Extract the (x, y) coordinate from the center of the cell holding the provided text.  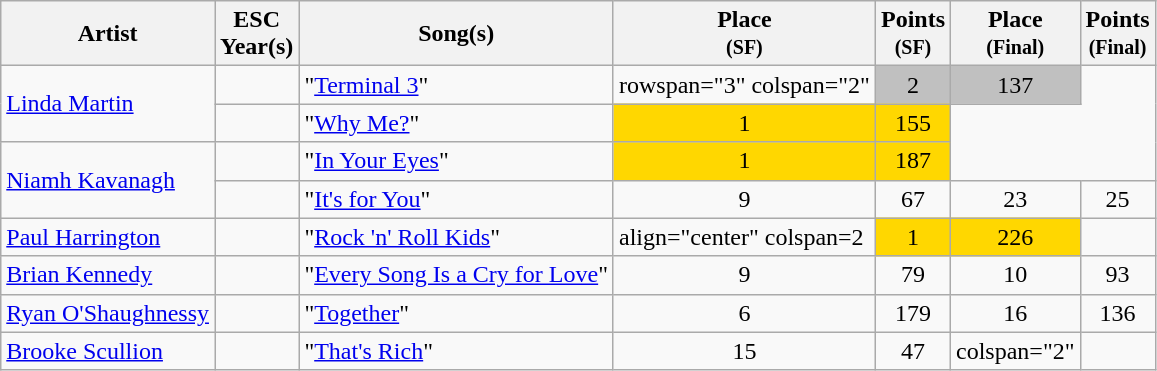
67 (912, 199)
Place(SF) (744, 34)
16 (1016, 313)
Paul Harrington (108, 237)
Niamh Kavanagh (108, 180)
align="center" colspan=2 (744, 237)
Place(Final) (1016, 34)
93 (1118, 275)
Points(Final) (1118, 34)
23 (1016, 199)
"Rock 'n' Roll Kids" (456, 237)
Points(SF) (912, 34)
10 (1016, 275)
15 (744, 351)
137 (1016, 85)
Brian Kennedy (108, 275)
187 (912, 161)
226 (1016, 237)
Linda Martin (108, 104)
155 (912, 123)
colspan="2" (1016, 351)
Brooke Scullion (108, 351)
"It's for You" (456, 199)
"Together" (456, 313)
79 (912, 275)
"In Your Eyes" (456, 161)
Song(s) (456, 34)
136 (1118, 313)
"Every Song Is a Cry for Love" (456, 275)
Ryan O'Shaughnessy (108, 313)
Artist (108, 34)
rowspan="3" colspan="2" (744, 85)
47 (912, 351)
"That's Rich" (456, 351)
179 (912, 313)
"Terminal 3" (456, 85)
2 (912, 85)
25 (1118, 199)
ESCYear(s) (256, 34)
6 (744, 313)
"Why Me?" (456, 123)
